Search for the cell housing the specified text and yield its [X, Y] center coordinate. 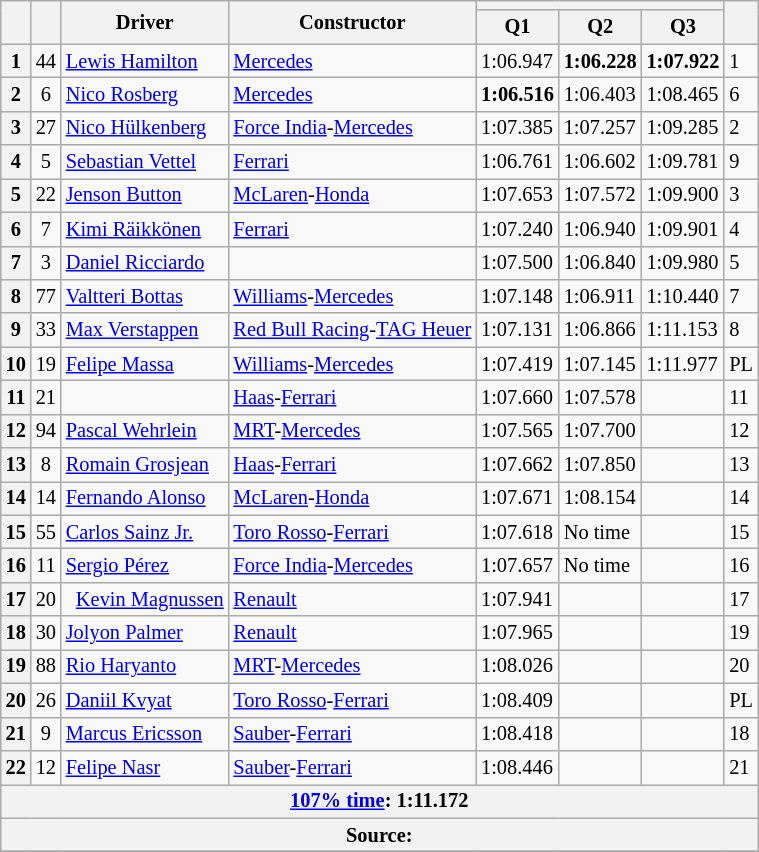
1:07.131 [518, 330]
Q1 [518, 27]
1:07.653 [518, 195]
1:07.941 [518, 599]
Red Bull Racing-TAG Heuer [353, 330]
Kevin Magnussen [145, 599]
1:07.500 [518, 263]
107% time: 1:11.172 [380, 801]
1:06.403 [600, 94]
1:08.409 [518, 700]
1:06.228 [600, 61]
Valtteri Bottas [145, 296]
26 [46, 700]
Q3 [684, 27]
1:07.671 [518, 498]
Nico Hülkenberg [145, 128]
1:07.965 [518, 633]
Romain Grosjean [145, 465]
Daniil Kvyat [145, 700]
1:07.257 [600, 128]
1:07.240 [518, 229]
1:06.947 [518, 61]
1:06.911 [600, 296]
1:09.285 [684, 128]
1:06.866 [600, 330]
1:08.418 [518, 734]
55 [46, 532]
30 [46, 633]
1:07.572 [600, 195]
Sergio Pérez [145, 565]
1:08.154 [600, 498]
1:11.977 [684, 364]
1:08.446 [518, 767]
Marcus Ericsson [145, 734]
27 [46, 128]
1:07.662 [518, 465]
1:10.440 [684, 296]
1:09.900 [684, 195]
Source: [380, 835]
1:06.940 [600, 229]
Q2 [600, 27]
Jolyon Palmer [145, 633]
Fernando Alonso [145, 498]
Carlos Sainz Jr. [145, 532]
1:08.465 [684, 94]
1:07.700 [600, 431]
1:09.781 [684, 162]
Max Verstappen [145, 330]
1:07.419 [518, 364]
Driver [145, 22]
1:07.922 [684, 61]
1:07.657 [518, 565]
Jenson Button [145, 195]
77 [46, 296]
1:09.980 [684, 263]
1:08.026 [518, 666]
33 [46, 330]
88 [46, 666]
1:07.148 [518, 296]
1:07.385 [518, 128]
Sebastian Vettel [145, 162]
Nico Rosberg [145, 94]
Lewis Hamilton [145, 61]
1:07.565 [518, 431]
Felipe Massa [145, 364]
94 [46, 431]
1:07.578 [600, 397]
Rio Haryanto [145, 666]
Pascal Wehrlein [145, 431]
1:06.516 [518, 94]
1:06.840 [600, 263]
1:07.145 [600, 364]
44 [46, 61]
Felipe Nasr [145, 767]
1:07.618 [518, 532]
1:07.850 [600, 465]
1:07.660 [518, 397]
Kimi Räikkönen [145, 229]
1:11.153 [684, 330]
1:06.602 [600, 162]
Constructor [353, 22]
10 [16, 364]
Daniel Ricciardo [145, 263]
1:09.901 [684, 229]
1:06.761 [518, 162]
